Extract the [x, y] coordinate from the center of the cell holding the provided text.  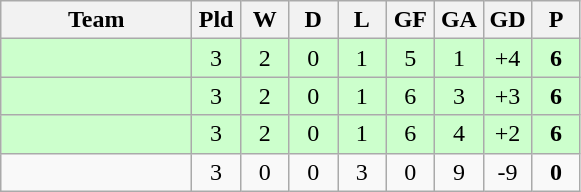
5 [410, 58]
GA [460, 20]
GF [410, 20]
4 [460, 134]
9 [460, 172]
+2 [508, 134]
Team [96, 20]
D [314, 20]
W [264, 20]
L [362, 20]
+4 [508, 58]
+3 [508, 96]
GD [508, 20]
-9 [508, 172]
Pld [216, 20]
P [556, 20]
